Search for the cell housing the specified text and yield its [X, Y] center coordinate. 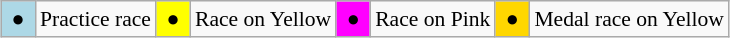
Race on Pink [432, 19]
Race on Yellow [263, 19]
Medal race on Yellow [629, 19]
Practice race [96, 19]
